Output the [X, Y] coordinate of the center of the cell containing the given text.  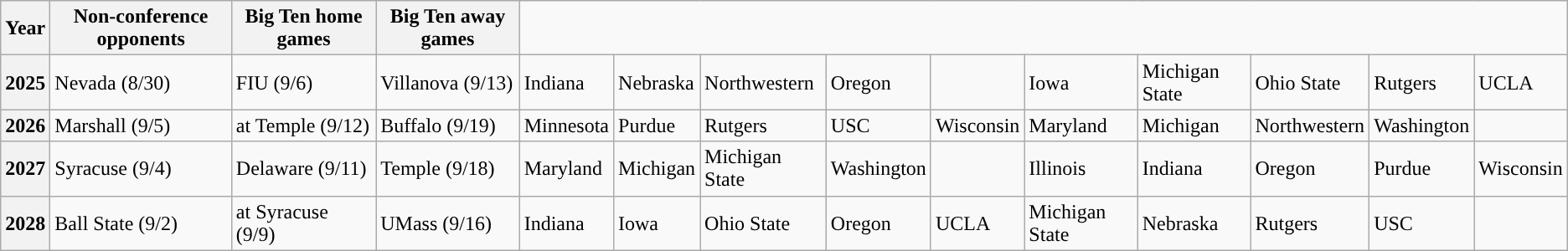
Year [25, 28]
2027 [25, 169]
Buffalo (9/19) [447, 125]
Ball State (9/2) [141, 223]
Marshall (9/5) [141, 125]
2025 [25, 82]
Temple (9/18) [447, 169]
at Syracuse (9/9) [303, 223]
Syracuse (9/4) [141, 169]
Delaware (9/11) [303, 169]
Minnesota [566, 125]
Illinois [1081, 169]
UMass (9/16) [447, 223]
Villanova (9/13) [447, 82]
Nevada (8/30) [141, 82]
2028 [25, 223]
Non-conference opponents [141, 28]
at Temple (9/12) [303, 125]
Big Ten home games [303, 28]
FIU (9/6) [303, 82]
2026 [25, 125]
Big Ten away games [447, 28]
